Detect which cell encompasses the target text, then output its [x, y] center coordinate. 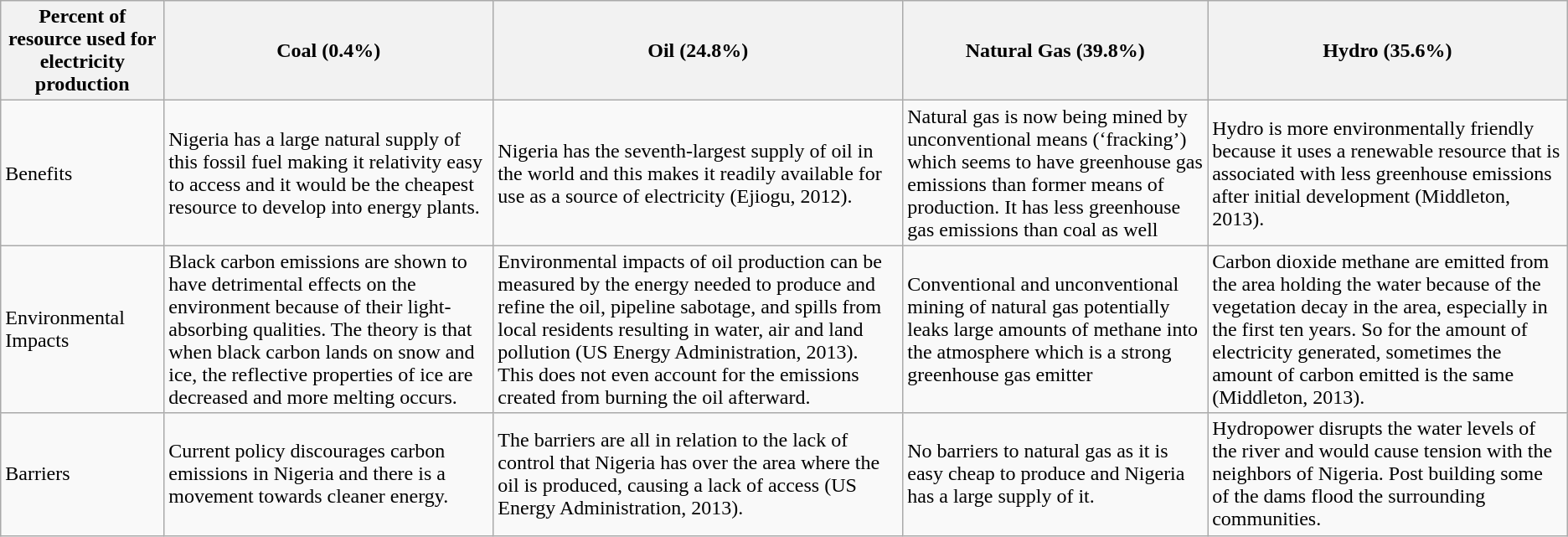
Hydro (35.6%) [1388, 50]
Oil (24.8%) [699, 50]
Natural Gas (39.8%) [1055, 50]
No barriers to natural gas as it is easy cheap to produce and Nigeria has a large supply of it. [1055, 474]
Coal (0.4%) [328, 50]
Nigeria has the seventh-largest supply of oil in the world and this makes it readily available for use as a source of electricity (Ejiogu, 2012). [699, 173]
Percent of resource used for electricity production [82, 50]
Environmental Impacts [82, 329]
Barriers [82, 474]
Current policy discourages carbon emissions in Nigeria and there is a movement towards cleaner energy. [328, 474]
Benefits [82, 173]
